Find where the given text appears and provide that cell's center as [x, y] coordinate. 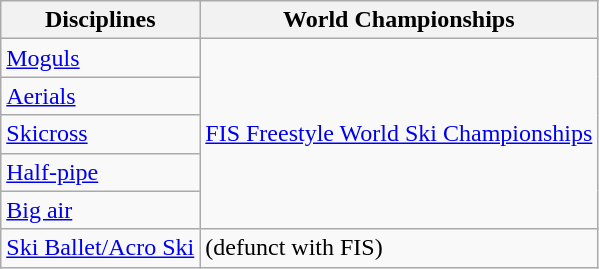
Moguls [100, 58]
World Championships [399, 20]
Skicross [100, 134]
Disciplines [100, 20]
Aerials [100, 96]
Big air [100, 210]
(defunct with FIS) [399, 248]
Ski Ballet/Acro Ski [100, 248]
Half-pipe [100, 172]
FIS Freestyle World Ski Championships [399, 134]
